Find where the given text appears and provide that cell's center as (x, y) coordinate. 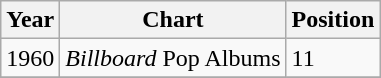
1960 (30, 58)
Chart (173, 20)
Position (333, 20)
Year (30, 20)
11 (333, 58)
Billboard Pop Albums (173, 58)
